Output the [X, Y] coordinate of the center of the cell containing the given text.  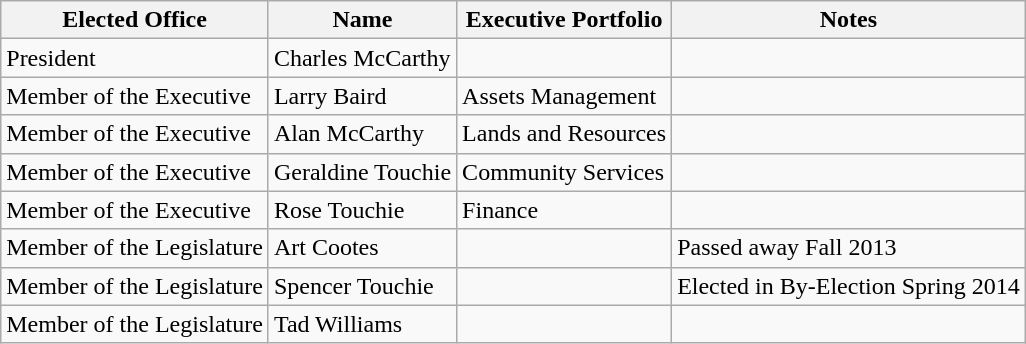
Name [362, 20]
Elected Office [135, 20]
Notes [849, 20]
Geraldine Touchie [362, 172]
Spencer Touchie [362, 286]
Assets Management [564, 96]
Passed away Fall 2013 [849, 248]
Charles McCarthy [362, 58]
Community Services [564, 172]
Elected in By-Election Spring 2014 [849, 286]
Art Cootes [362, 248]
President [135, 58]
Finance [564, 210]
Executive Portfolio [564, 20]
Rose Touchie [362, 210]
Alan McCarthy [362, 134]
Tad Williams [362, 324]
Lands and Resources [564, 134]
Larry Baird [362, 96]
